From the cell containing the given text, extract its center point as (X, Y) coordinate. 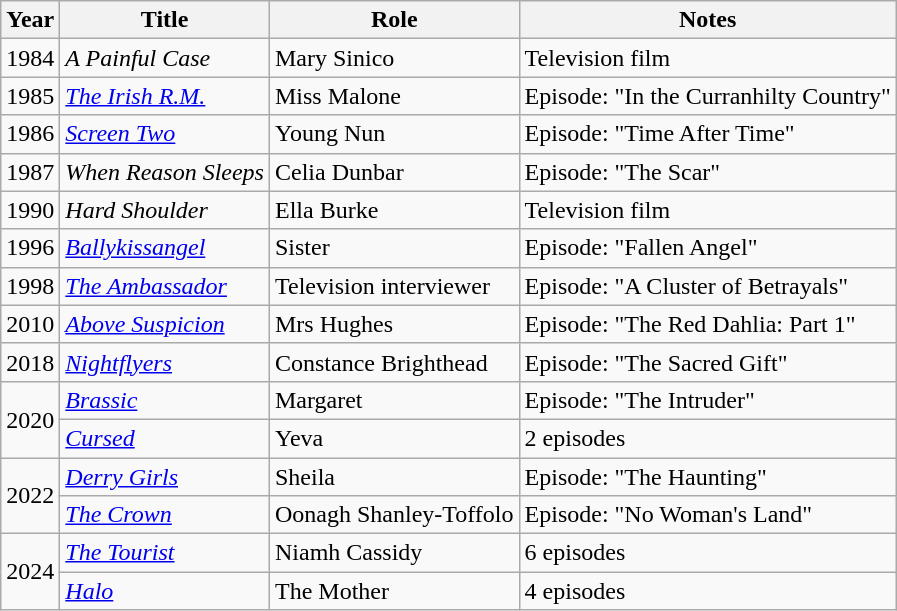
2010 (30, 324)
Young Nun (394, 134)
Episode: "No Woman's Land" (708, 515)
The Irish R.M. (165, 96)
Above Suspicion (165, 324)
Episode: "In the Curranhilty Country" (708, 96)
Episode: "The Haunting" (708, 477)
1998 (30, 286)
Ballykissangel (165, 248)
2 episodes (708, 438)
Screen Two (165, 134)
Celia Dunbar (394, 172)
The Ambassador (165, 286)
Oonagh Shanley-Toffolo (394, 515)
Year (30, 20)
1985 (30, 96)
2020 (30, 419)
1996 (30, 248)
A Painful Case (165, 58)
The Crown (165, 515)
The Mother (394, 591)
2022 (30, 496)
Halo (165, 591)
Derry Girls (165, 477)
Title (165, 20)
6 episodes (708, 553)
Episode: "A Cluster of Betrayals" (708, 286)
2018 (30, 362)
Mary Sinico (394, 58)
When Reason Sleeps (165, 172)
Yeva (394, 438)
Niamh Cassidy (394, 553)
4 episodes (708, 591)
Hard Shoulder (165, 210)
Constance Brighthead (394, 362)
Nightflyers (165, 362)
Mrs Hughes (394, 324)
Episode: "Fallen Angel" (708, 248)
Ella Burke (394, 210)
Episode: "The Scar" (708, 172)
2024 (30, 572)
Role (394, 20)
Television interviewer (394, 286)
1987 (30, 172)
Sister (394, 248)
Episode: "The Red Dahlia: Part 1" (708, 324)
Notes (708, 20)
Episode: "The Sacred Gift" (708, 362)
Episode: "The Intruder" (708, 400)
Sheila (394, 477)
1986 (30, 134)
Margaret (394, 400)
Cursed (165, 438)
Brassic (165, 400)
Miss Malone (394, 96)
Episode: "Time After Time" (708, 134)
1984 (30, 58)
The Tourist (165, 553)
1990 (30, 210)
